Extract the [x, y] coordinate from the center of the cell holding the provided text.  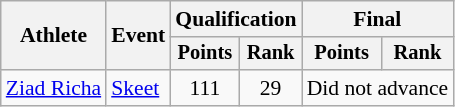
Skeet [138, 88]
Qualification [236, 19]
Athlete [54, 36]
Ziad Richa [54, 88]
111 [204, 88]
Final [378, 19]
Did not advance [378, 88]
Event [138, 36]
29 [271, 88]
